Output the [x, y] coordinate of the center of the cell containing the given text.  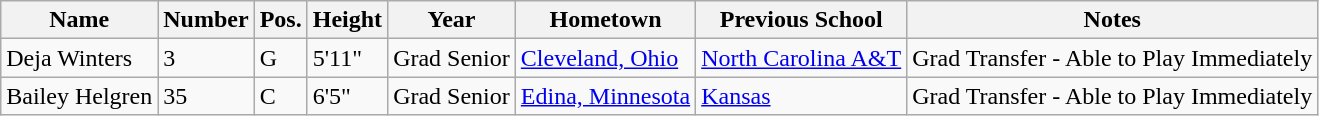
Deja Winters [80, 58]
Cleveland, Ohio [605, 58]
6'5" [347, 96]
North Carolina A&T [802, 58]
Bailey Helgren [80, 96]
Notes [1112, 20]
Height [347, 20]
Kansas [802, 96]
35 [206, 96]
C [280, 96]
Hometown [605, 20]
5'11" [347, 58]
3 [206, 58]
G [280, 58]
Pos. [280, 20]
Year [452, 20]
Number [206, 20]
Name [80, 20]
Previous School [802, 20]
Edina, Minnesota [605, 96]
